Identify which cell holds the provided text, then report its [X, Y] central coordinate. 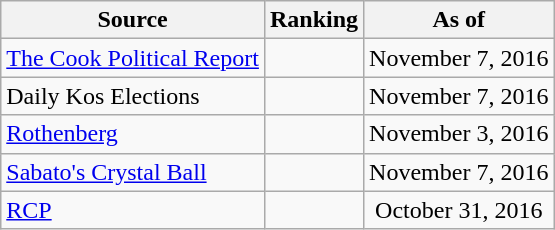
November 3, 2016 [459, 134]
Source [133, 20]
Rothenberg [133, 134]
October 31, 2016 [459, 210]
The Cook Political Report [133, 58]
Ranking [314, 20]
Sabato's Crystal Ball [133, 172]
As of [459, 20]
Daily Kos Elections [133, 96]
RCP [133, 210]
